Pinpoint the cell where the given text exists, returning its (X, Y) midpoint coordinate. 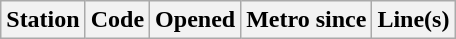
Station (43, 20)
Line(s) (414, 20)
Code (117, 20)
Opened (196, 20)
Metro since (306, 20)
